Output the [X, Y] coordinate of the center of the cell containing the given text.  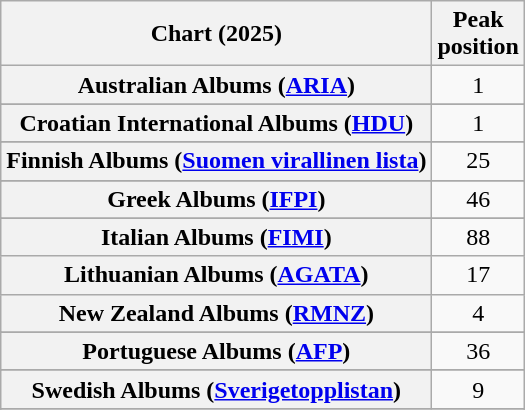
36 [478, 351]
Portuguese Albums (AFP) [216, 351]
88 [478, 237]
Australian Albums (ARIA) [216, 85]
4 [478, 313]
Swedish Albums (Sverigetopplistan) [216, 389]
Italian Albums (FIMI) [216, 237]
46 [478, 199]
25 [478, 161]
Chart (2025) [216, 34]
9 [478, 389]
Greek Albums (IFPI) [216, 199]
New Zealand Albums (RMNZ) [216, 313]
17 [478, 275]
Finnish Albums (Suomen virallinen lista) [216, 161]
Lithuanian Albums (AGATA) [216, 275]
Croatian International Albums (HDU) [216, 123]
Peakposition [478, 34]
